Output the [x, y] coordinate of the center of the cell containing the given text.  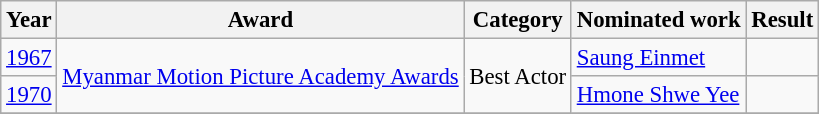
Category [518, 20]
Saung Einmet [658, 58]
Year [29, 20]
Nominated work [658, 20]
Result [782, 20]
1970 [29, 95]
Best Actor [518, 76]
Myanmar Motion Picture Academy Awards [260, 76]
Award [260, 20]
Hmone Shwe Yee [658, 95]
1967 [29, 58]
